Find where the given text appears and provide that cell's center as (X, Y) coordinate. 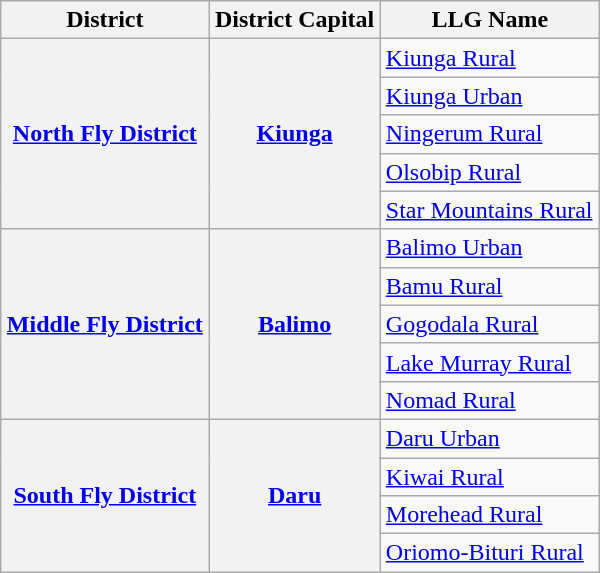
Olsobip Rural (490, 172)
Oriomo-Bituri Rural (490, 553)
LLG Name (490, 20)
Kiwai Rural (490, 477)
Star Mountains Rural (490, 210)
Balimo Urban (490, 248)
Bamu Rural (490, 286)
Middle Fly District (105, 324)
Gogodala Rural (490, 324)
Daru Urban (490, 438)
Nomad Rural (490, 400)
Morehead Rural (490, 515)
Lake Murray Rural (490, 362)
Balimo (294, 324)
North Fly District (105, 134)
District Capital (294, 20)
Kiunga Rural (490, 58)
District (105, 20)
Ningerum Rural (490, 134)
Daru (294, 495)
Kiunga Urban (490, 96)
Kiunga (294, 134)
South Fly District (105, 495)
